Determine the [x, y] coordinate at the center of the cell enclosing the given text.  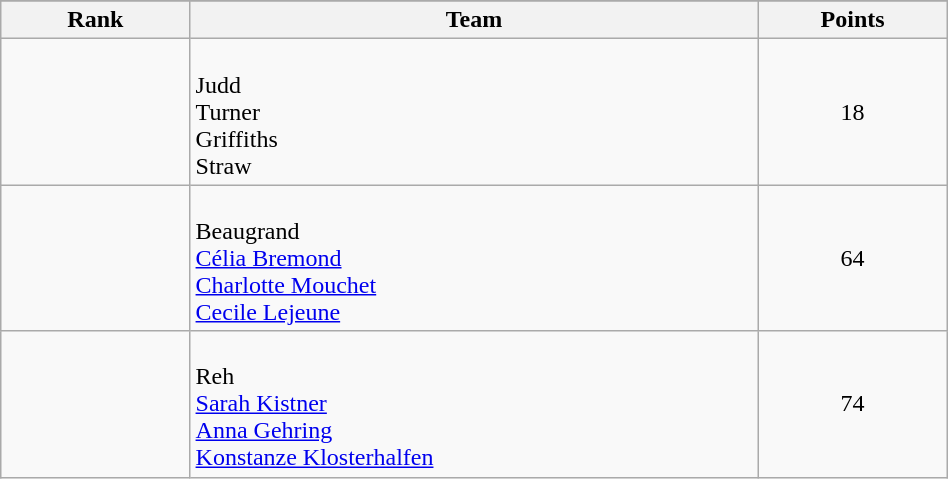
RehSarah KistnerAnna GehringKonstanze Klosterhalfen [474, 404]
Points [852, 20]
Team [474, 20]
JuddTurnerGriffithsStraw [474, 112]
18 [852, 112]
Rank [96, 20]
64 [852, 258]
BeaugrandCélia BremondCharlotte MouchetCecile Lejeune [474, 258]
74 [852, 404]
